Pinpoint the cell where the given text exists, returning its (X, Y) midpoint coordinate. 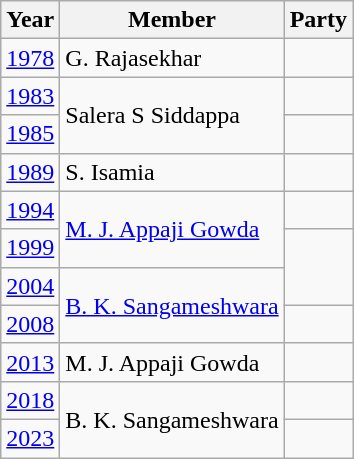
2004 (30, 286)
1999 (30, 248)
1989 (30, 172)
1978 (30, 58)
G. Rajasekhar (172, 58)
2018 (30, 400)
2013 (30, 362)
Party (318, 20)
1994 (30, 210)
S. Isamia (172, 172)
1985 (30, 134)
2008 (30, 324)
Salera S Siddappa (172, 115)
1983 (30, 96)
2023 (30, 438)
Year (30, 20)
Member (172, 20)
